Return the [x, y] coordinate for the center point of the cell that contains the specified text.  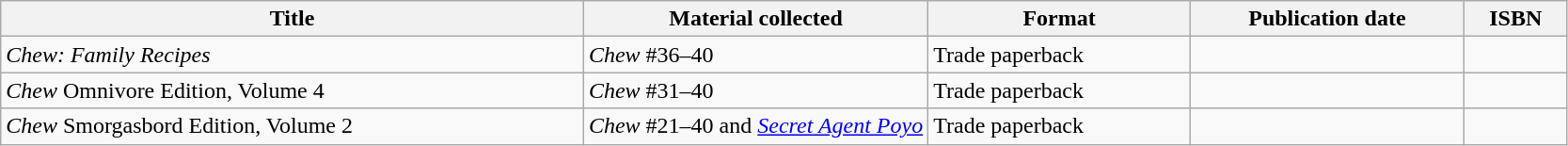
Publication date [1326, 19]
Material collected [755, 19]
ISBN [1515, 19]
Chew Smorgasbord Edition, Volume 2 [293, 126]
Title [293, 19]
Chew: Family Recipes [293, 55]
Chew #31–40 [755, 90]
Chew #36–40 [755, 55]
Chew Omnivore Edition, Volume 4 [293, 90]
Format [1059, 19]
Chew #21–40 and Secret Agent Poyo [755, 126]
